Scan for the cell matching the given text and deliver its (x, y) coordinate at center. 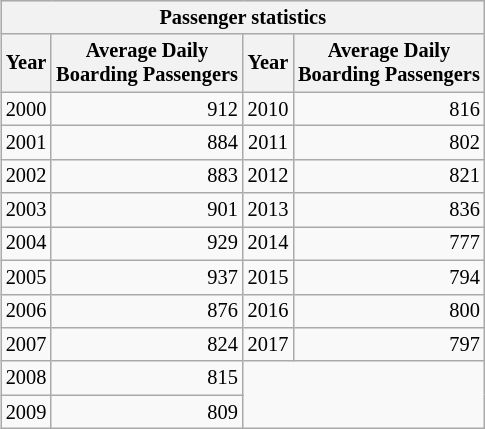
2002 (26, 176)
884 (146, 142)
2009 (26, 412)
901 (146, 210)
809 (146, 412)
2004 (26, 243)
2017 (268, 344)
802 (388, 142)
937 (146, 277)
2006 (26, 311)
2007 (26, 344)
2013 (268, 210)
929 (146, 243)
2001 (26, 142)
2011 (268, 142)
2010 (268, 109)
883 (146, 176)
2014 (268, 243)
2003 (26, 210)
912 (146, 109)
2008 (26, 378)
816 (388, 109)
2016 (268, 311)
821 (388, 176)
824 (146, 344)
2000 (26, 109)
815 (146, 378)
836 (388, 210)
797 (388, 344)
2005 (26, 277)
777 (388, 243)
794 (388, 277)
2015 (268, 277)
Passenger statistics (243, 17)
800 (388, 311)
2012 (268, 176)
876 (146, 311)
